For the text-containing cell, return its midpoint in (x, y) coordinate format. 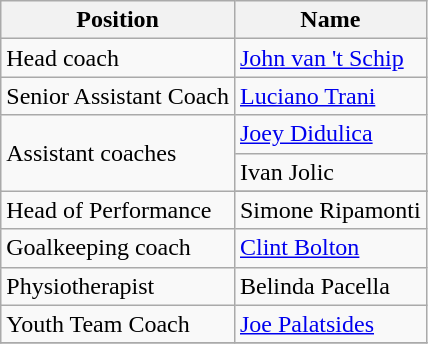
Simone Ripamonti (330, 210)
Position (118, 20)
Head of Performance (118, 210)
John van 't Schip (330, 58)
Goalkeeping coach (118, 248)
Joe Palatsides (330, 324)
Assistant coaches (118, 153)
Name (330, 20)
Belinda Pacella (330, 286)
Physiotherapist (118, 286)
Clint Bolton (330, 248)
Ivan Jolic (330, 172)
Luciano Trani (330, 96)
Joey Didulica (330, 134)
Senior Assistant Coach (118, 96)
Head coach (118, 58)
Youth Team Coach (118, 324)
